Identify which cell holds the provided text, then report its [x, y] central coordinate. 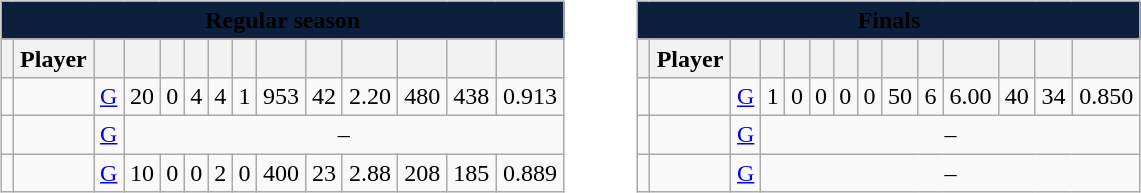
40 [1016, 96]
400 [280, 173]
Regular season [282, 20]
34 [1054, 96]
23 [324, 173]
50 [900, 96]
480 [422, 96]
42 [324, 96]
0.850 [1106, 96]
438 [472, 96]
2 [220, 173]
Finals [890, 20]
953 [280, 96]
0.889 [530, 173]
6.00 [971, 96]
208 [422, 173]
0.913 [530, 96]
6 [930, 96]
20 [142, 96]
185 [472, 173]
10 [142, 173]
2.88 [370, 173]
2.20 [370, 96]
